Return the (X, Y) coordinate for the center point of the cell that contains the specified text.  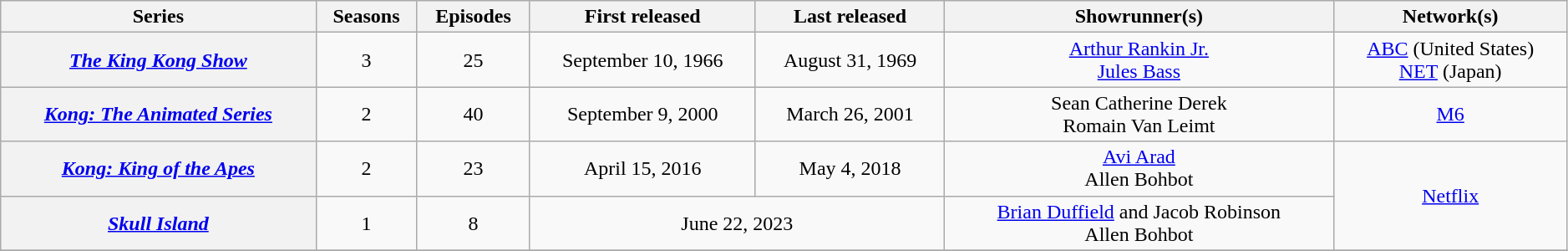
September 10, 1966 (642, 60)
Arthur Rankin Jr.Jules Bass (1139, 60)
May 4, 2018 (850, 169)
40 (473, 114)
Skull Island (159, 223)
3 (366, 60)
April 15, 2016 (642, 169)
Netflix (1450, 196)
ABC (United States)NET (Japan) (1450, 60)
September 9, 2000 (642, 114)
Network(s) (1450, 17)
Seasons (366, 17)
Sean Catherine DerekRomain Van Leimt (1139, 114)
23 (473, 169)
Showrunner(s) (1139, 17)
Series (159, 17)
Kong: The Animated Series (159, 114)
The King Kong Show (159, 60)
1 (366, 223)
First released (642, 17)
8 (473, 223)
M6 (1450, 114)
August 31, 1969 (850, 60)
Last released (850, 17)
March 26, 2001 (850, 114)
Episodes (473, 17)
Kong: King of the Apes (159, 169)
Brian Duffield and Jacob RobinsonAllen Bohbot (1139, 223)
25 (473, 60)
Avi AradAllen Bohbot (1139, 169)
June 22, 2023 (737, 223)
